Output the [x, y] coordinate of the center of the cell containing the given text.  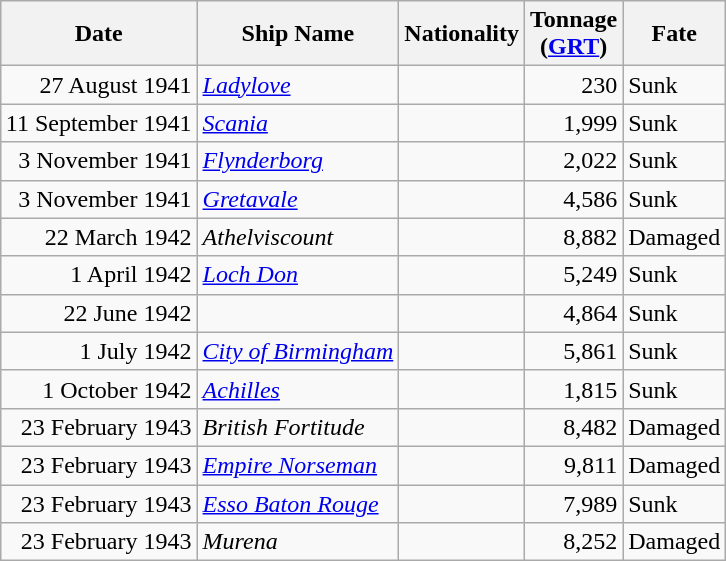
Nationality [462, 34]
1 July 1942 [98, 351]
Murena [298, 542]
British Fortitude [298, 427]
8,482 [574, 427]
7,989 [574, 503]
Scania [298, 123]
Athelviscount [298, 237]
1,999 [574, 123]
4,864 [574, 313]
Loch Don [298, 275]
1 October 1942 [98, 389]
Fate [674, 34]
Flynderborg [298, 161]
Achilles [298, 389]
1 April 1942 [98, 275]
230 [574, 85]
1,815 [574, 389]
Empire Norseman [298, 465]
11 September 1941 [98, 123]
8,252 [574, 542]
Gretavale [298, 199]
5,249 [574, 275]
Ship Name [298, 34]
Esso Baton Rouge [298, 503]
9,811 [574, 465]
27 August 1941 [98, 85]
22 March 1942 [98, 237]
Ladylove [298, 85]
City of Birmingham [298, 351]
Tonnage (GRT) [574, 34]
Date [98, 34]
8,882 [574, 237]
5,861 [574, 351]
2,022 [574, 161]
4,586 [574, 199]
22 June 1942 [98, 313]
